Capture the cell that displays the provided text and extract its [X, Y] central coordinate. 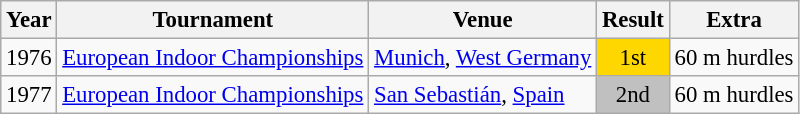
2nd [634, 95]
Result [634, 20]
Munich, West Germany [483, 58]
Venue [483, 20]
1977 [29, 95]
San Sebastián, Spain [483, 95]
Extra [734, 20]
Tournament [213, 20]
1976 [29, 58]
1st [634, 58]
Year [29, 20]
